Scan for the cell matching the given text and deliver its [x, y] coordinate at center. 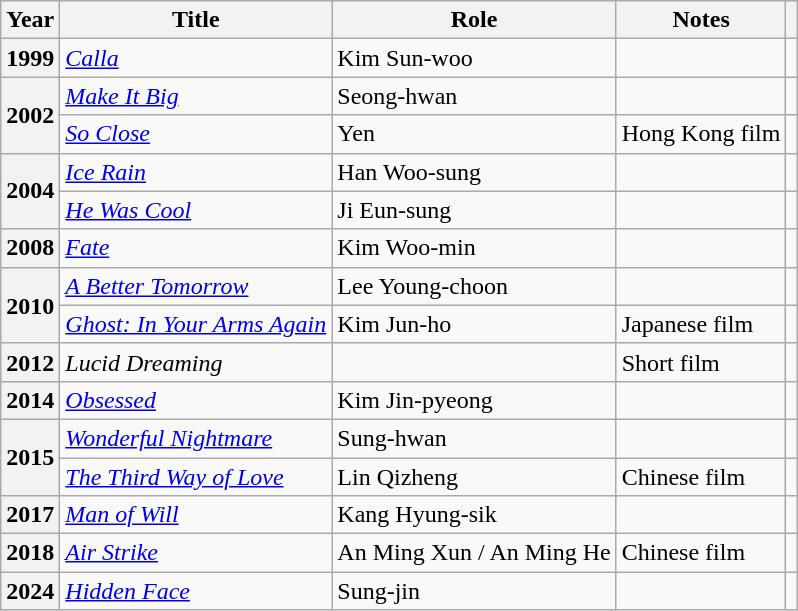
So Close [196, 134]
Fate [196, 248]
Yen [474, 134]
Role [474, 20]
Han Woo-sung [474, 172]
Lin Qizheng [474, 477]
The Third Way of Love [196, 477]
2018 [30, 553]
Lee Young-choon [474, 286]
1999 [30, 58]
Sung-hwan [474, 438]
Title [196, 20]
Calla [196, 58]
Seong-hwan [474, 96]
2024 [30, 591]
Make It Big [196, 96]
Wonderful Nightmare [196, 438]
Kang Hyung-sik [474, 515]
A Better Tomorrow [196, 286]
2002 [30, 115]
2004 [30, 191]
Kim Jun-ho [474, 324]
Japanese film [701, 324]
2010 [30, 305]
Ji Eun-sung [474, 210]
Sung-jin [474, 591]
Notes [701, 20]
Air Strike [196, 553]
Short film [701, 362]
Kim Jin-pyeong [474, 400]
Kim Woo-min [474, 248]
Ghost: In Your Arms Again [196, 324]
Ice Rain [196, 172]
He Was Cool [196, 210]
An Ming Xun / An Ming He [474, 553]
Year [30, 20]
Lucid Dreaming [196, 362]
2008 [30, 248]
2014 [30, 400]
2015 [30, 457]
Man of Will [196, 515]
Kim Sun-woo [474, 58]
Hidden Face [196, 591]
2017 [30, 515]
2012 [30, 362]
Hong Kong film [701, 134]
Obsessed [196, 400]
